Determine the (x, y) coordinate at the center of the cell enclosing the given text.  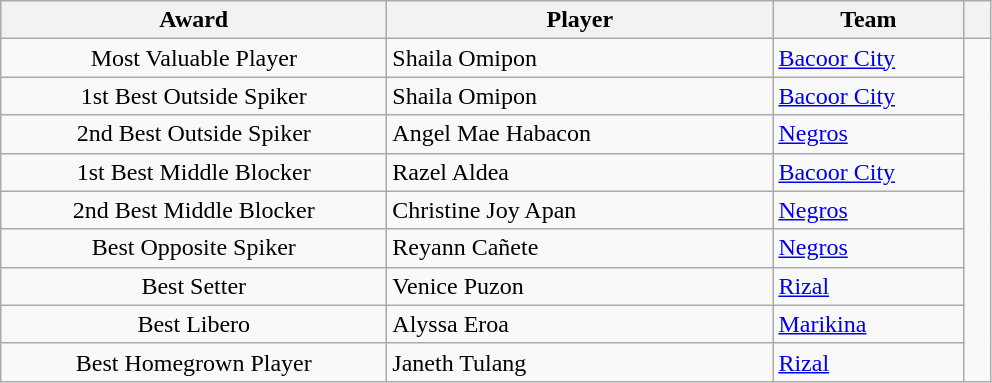
1st Best Outside Spiker (194, 96)
2nd Best Outside Spiker (194, 134)
Best Homegrown Player (194, 362)
Best Opposite Spiker (194, 248)
Reyann Cañete (580, 248)
Marikina (868, 324)
Best Libero (194, 324)
Venice Puzon (580, 286)
Team (868, 20)
Christine Joy Apan (580, 210)
Award (194, 20)
2nd Best Middle Blocker (194, 210)
Razel Aldea (580, 172)
Most Valuable Player (194, 58)
Best Setter (194, 286)
Angel Mae Habacon (580, 134)
Alyssa Eroa (580, 324)
1st Best Middle Blocker (194, 172)
Player (580, 20)
Janeth Tulang (580, 362)
